Scan for the cell matching the given text and deliver its [X, Y] coordinate at center. 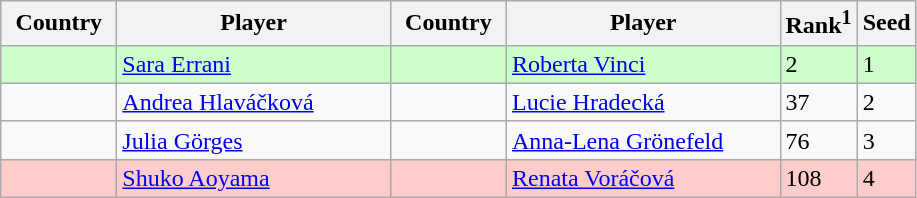
Andrea Hlaváčková [254, 102]
1 [886, 64]
Roberta Vinci [643, 64]
108 [818, 178]
Julia Görges [254, 140]
Seed [886, 24]
37 [818, 102]
Lucie Hradecká [643, 102]
Renata Voráčová [643, 178]
76 [818, 140]
4 [886, 178]
Sara Errani [254, 64]
Rank1 [818, 24]
Shuko Aoyama [254, 178]
Anna-Lena Grönefeld [643, 140]
3 [886, 140]
